Provide the [x, y] coordinate of the cell's center where the given text is located.  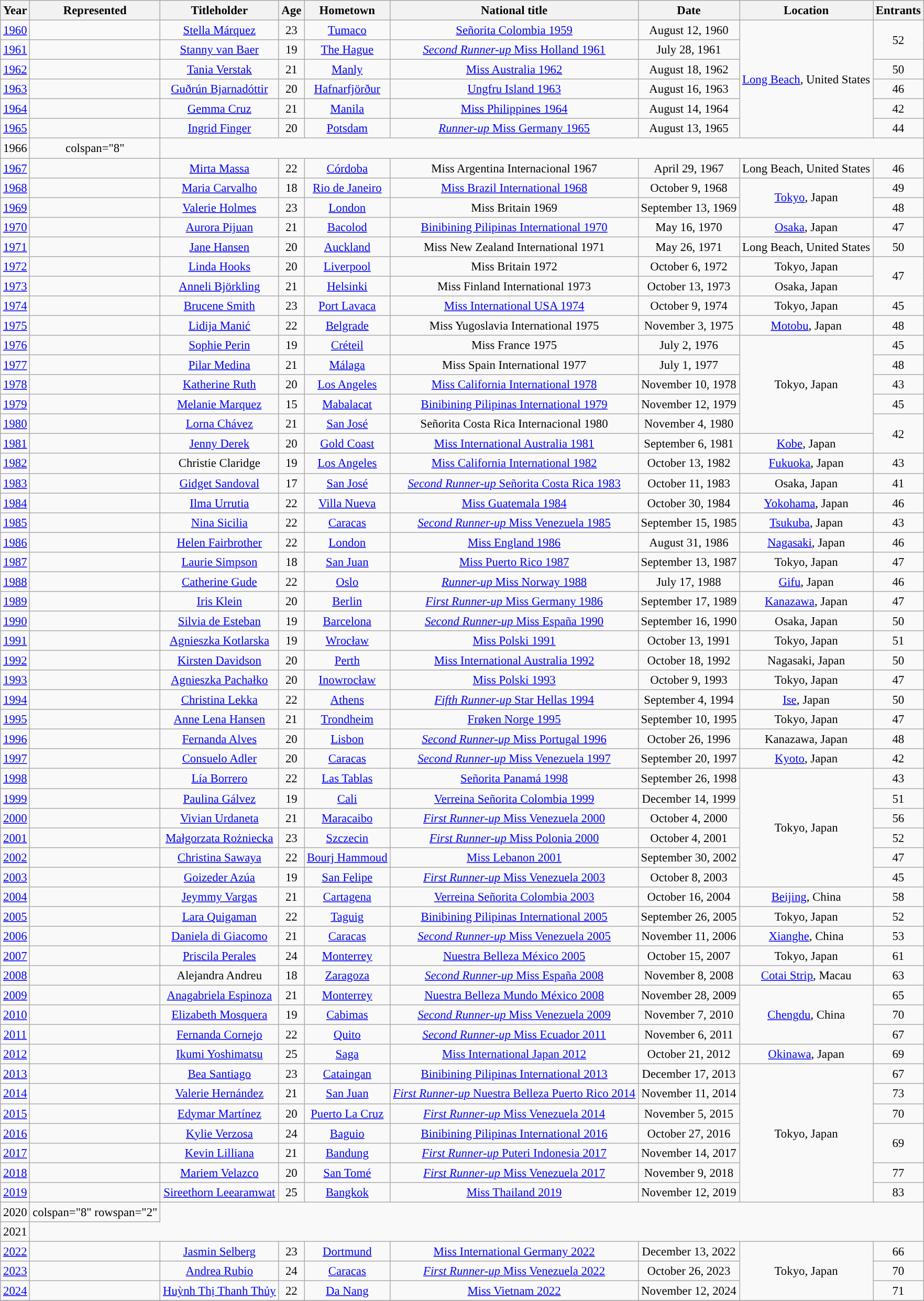
1970 [15, 227]
December 14, 1999 [688, 799]
2021 [15, 1232]
Miss Yugoslavia International 1975 [514, 325]
September 10, 1995 [688, 719]
colspan="8" rowspan="2" [95, 1212]
Bea Santiago [219, 1074]
2013 [15, 1074]
Miss International Germany 2022 [514, 1251]
Fifth Runner-up Star Hellas 1994 [514, 700]
Verreina Señorita Colombia 1999 [514, 799]
Liverpool [347, 267]
2019 [15, 1193]
Miss Britain 1972 [514, 267]
First Runner-up Miss Venezuela 2017 [514, 1173]
1966 [15, 148]
Miss International USA 1974 [514, 306]
Priscila Perales [219, 956]
October 13, 1991 [688, 641]
Auckland [347, 247]
San Felipe [347, 877]
1964 [15, 109]
53 [899, 936]
November 9, 2018 [688, 1173]
First Runner-up Miss Venezuela 2000 [514, 818]
July 17, 1988 [688, 582]
Paulina Gálvez [219, 799]
Nuestra Belleza México 2005 [514, 956]
November 12, 1979 [688, 404]
September 26, 1998 [688, 779]
November 10, 1978 [688, 385]
Baguio [347, 1133]
1979 [15, 404]
2014 [15, 1094]
1963 [15, 89]
Miss Polski 1991 [514, 641]
Ingrid Finger [219, 128]
Verreina Señorita Colombia 2003 [514, 897]
83 [899, 1193]
May 16, 1970 [688, 227]
Binibining Pilipinas International 2005 [514, 916]
November 11, 2006 [688, 936]
October 18, 1992 [688, 661]
Chengdu, China [807, 1015]
October 4, 2000 [688, 818]
2016 [15, 1133]
Fernanda Alves [219, 739]
Oslo [347, 582]
colspan="8" [95, 148]
Jenny Derek [219, 444]
Christie Claridge [219, 464]
National title [514, 10]
August 12, 1960 [688, 30]
Valerie Hernández [219, 1094]
1996 [15, 739]
Kevin Lilliana [219, 1153]
1962 [15, 70]
October 6, 1972 [688, 267]
Date [688, 10]
July 28, 1961 [688, 50]
2010 [15, 1015]
Taguig [347, 916]
17 [291, 483]
Laurie Simpson [219, 562]
1968 [15, 188]
Agnieszka Kotlarska [219, 641]
November 6, 2011 [688, 1035]
1974 [15, 306]
Miss Britain 1969 [514, 207]
Second Runner-up Miss Venezuela 2005 [514, 936]
Maracaibo [347, 818]
2022 [15, 1251]
September 20, 1997 [688, 759]
Miss France 1975 [514, 345]
Lía Borrero [219, 779]
Motobu, Japan [807, 325]
2023 [15, 1271]
77 [899, 1173]
Quito [347, 1035]
November 4, 1980 [688, 424]
Créteil [347, 345]
September 13, 1987 [688, 562]
1981 [15, 444]
Second Runner-up Miss España 1990 [514, 621]
Runner-up Miss Norway 1988 [514, 582]
Kylie Verzosa [219, 1133]
Second Runner-up Miss España 2008 [514, 976]
1985 [15, 522]
2018 [15, 1173]
Tsukuba, Japan [807, 522]
Linda Hooks [219, 267]
Miss Finland International 1973 [514, 286]
Anneli Björkling [219, 286]
Sophie Perin [219, 345]
Okinawa, Japan [807, 1054]
Potsdam [347, 128]
Miss Spain International 1977 [514, 365]
November 11, 2014 [688, 1094]
July 1, 1977 [688, 365]
September 26, 2005 [688, 916]
July 2, 1976 [688, 345]
Ungfru Island 1963 [514, 89]
2015 [15, 1113]
2005 [15, 916]
Inowrocław [347, 680]
Cataingan [347, 1074]
Bacolod [347, 227]
Christina Lekka [219, 700]
2002 [15, 857]
Beijing, China [807, 897]
58 [899, 897]
Bangkok [347, 1193]
Nina Sicilia [219, 522]
Edymar Martínez [219, 1113]
2017 [15, 1153]
Catherine Gude [219, 582]
Perth [347, 661]
2011 [15, 1035]
Małgorzata Rożniecka [219, 838]
Dortmund [347, 1251]
Miss International Japan 2012 [514, 1054]
Binibining Pilipinas International 1970 [514, 227]
Belgrade [347, 325]
Xianghe, China [807, 936]
Anagabriela Espinoza [219, 996]
October 11, 1983 [688, 483]
1975 [15, 325]
May 26, 1971 [688, 247]
Gidget Sandoval [219, 483]
Second Runner-up Miss Ecuador 2011 [514, 1035]
Vivian Urdaneta [219, 818]
November 7, 2010 [688, 1015]
Miss Vietnam 2022 [514, 1291]
1992 [15, 661]
Zaragoza [347, 976]
November 8, 2008 [688, 976]
November 3, 1975 [688, 325]
Miss Australia 1962 [514, 70]
October 4, 2001 [688, 838]
August 13, 1965 [688, 128]
Miss Polski 1993 [514, 680]
Trondheim [347, 719]
Fukuoka, Japan [807, 464]
Jane Hansen [219, 247]
Hafnarfjörður [347, 89]
First Runner-up Miss Germany 1986 [514, 602]
Mariem Velazco [219, 1173]
1973 [15, 286]
Saga [347, 1054]
Daniela di Giacomo [219, 936]
Agnieszka Pachałko [219, 680]
Goizeder Azúa [219, 877]
December 13, 2022 [688, 1251]
Ikumi Yoshimatsu [219, 1054]
Miss Brazil International 1968 [514, 188]
Binibining Pilipinas International 1979 [514, 404]
Titleholder [219, 10]
Anne Lena Hansen [219, 719]
1972 [15, 267]
1971 [15, 247]
Pilar Medina [219, 365]
Miss International Australia 1981 [514, 444]
Age [291, 10]
Binibining Pilipinas International 2016 [514, 1133]
Nuestra Belleza Mundo México 2008 [514, 996]
Cartagena [347, 897]
Da Nang [347, 1291]
Gifu, Japan [807, 582]
Lidija Manić [219, 325]
Sireethorn Leearamwat [219, 1193]
73 [899, 1094]
Szczecin [347, 838]
November 28, 2009 [688, 996]
First Runner-up Miss Venezuela 2014 [514, 1113]
November 14, 2017 [688, 1153]
Señorita Colombia 1959 [514, 30]
October 8, 2003 [688, 877]
1977 [15, 365]
September 16, 1990 [688, 621]
Helen Fairbrother [219, 542]
Tumaco [347, 30]
2001 [15, 838]
Miss Thailand 2019 [514, 1193]
1965 [15, 128]
1989 [15, 602]
Silvia de Esteban [219, 621]
August 31, 1986 [688, 542]
Tania Verstak [219, 70]
Valerie Holmes [219, 207]
Brucene Smith [219, 306]
October 27, 2016 [688, 1133]
49 [899, 188]
Andrea Rubio [219, 1271]
Señorita Panamá 1998 [514, 779]
Miss California International 1978 [514, 385]
August 18, 1962 [688, 70]
September 6, 1981 [688, 444]
October 30, 1984 [688, 503]
Second Runner-up Miss Venezuela 1985 [514, 522]
Second Runner-up Miss Portugal 1996 [514, 739]
Maria Carvalho [219, 188]
Consuelo Adler [219, 759]
Cali [347, 799]
66 [899, 1251]
Barcelona [347, 621]
October 15, 2007 [688, 956]
Wrocław [347, 641]
September 13, 1969 [688, 207]
Melanie Marquez [219, 404]
Jeymmy Vargas [219, 897]
San Tomé [347, 1173]
Runner-up Miss Germany 1965 [514, 128]
1995 [15, 719]
Villa Nueva [347, 503]
Aurora Pijuan [219, 227]
Guðrún Bjarnadóttir [219, 89]
Berlin [347, 602]
41 [899, 483]
1984 [15, 503]
First Runner-up Miss Venezuela 2003 [514, 877]
Helsinki [347, 286]
1976 [15, 345]
August 16, 1963 [688, 89]
Miss Argentina Internacional 1967 [514, 168]
Elizabeth Mosquera [219, 1015]
1994 [15, 700]
63 [899, 976]
1978 [15, 385]
Rio de Janeiro [347, 188]
1986 [15, 542]
65 [899, 996]
Córdoba [347, 168]
Señorita Costa Rica Internacional 1980 [514, 424]
Kirsten Davidson [219, 661]
2004 [15, 897]
2008 [15, 976]
1987 [15, 562]
Lisbon [347, 739]
2020 [15, 1212]
Miss International Australia 1992 [514, 661]
15 [291, 404]
Manila [347, 109]
November 12, 2024 [688, 1291]
2000 [15, 818]
Location [807, 10]
October 26, 2023 [688, 1271]
Miss Puerto Rico 1987 [514, 562]
November 12, 2019 [688, 1193]
Lara Quigaman [219, 916]
Ise, Japan [807, 700]
1998 [15, 779]
1960 [15, 30]
October 26, 1996 [688, 739]
1997 [15, 759]
Miss New Zealand International 1971 [514, 247]
Cabimas [347, 1015]
Gold Coast [347, 444]
October 9, 1993 [688, 680]
Port Lavaca [347, 306]
Second Runner-up Miss Venezuela 2009 [514, 1015]
Málaga [347, 365]
1982 [15, 464]
Miss California International 1982 [514, 464]
2007 [15, 956]
Bandung [347, 1153]
Huỳnh Thị Thanh Thủy [219, 1291]
October 13, 1973 [688, 286]
Ilma Urrutia [219, 503]
April 29, 1967 [688, 168]
October 21, 2012 [688, 1054]
1980 [15, 424]
Manly [347, 70]
71 [899, 1291]
Mabalacat [347, 404]
Miss Guatemala 1984 [514, 503]
First Runner-up Nuestra Belleza Puerto Rico 2014 [514, 1094]
Second Runner-up Señorita Costa Rica 1983 [514, 483]
First Runner-up Miss Polonia 2000 [514, 838]
61 [899, 956]
Las Tablas [347, 779]
Kobe, Japan [807, 444]
2006 [15, 936]
Katherine Ruth [219, 385]
Frøken Norge 1995 [514, 719]
Entrants [899, 10]
Hometown [347, 10]
Cotai Strip, Macau [807, 976]
Miss Philippines 1964 [514, 109]
2024 [15, 1291]
Second Runner-up Miss Venezuela 1997 [514, 759]
Year [15, 10]
September 17, 1989 [688, 602]
1988 [15, 582]
Miss Lebanon 2001 [514, 857]
The Hague [347, 50]
Mirta Massa [219, 168]
2003 [15, 877]
Athens [347, 700]
October 9, 1974 [688, 306]
November 5, 2015 [688, 1113]
Alejandra Andreu [219, 976]
Jasmin Selberg [219, 1251]
1993 [15, 680]
Second Runner-up Miss Holland 1961 [514, 50]
August 14, 1964 [688, 109]
October 16, 2004 [688, 897]
Miss England 1986 [514, 542]
2012 [15, 1054]
1983 [15, 483]
Represented [95, 10]
Yokohama, Japan [807, 503]
October 13, 1982 [688, 464]
1991 [15, 641]
Bourj Hammoud [347, 857]
September 4, 1994 [688, 700]
September 15, 1985 [688, 522]
Puerto La Cruz [347, 1113]
December 17, 2013 [688, 1074]
Stella Márquez [219, 30]
First Runner-up Puteri Indonesia 2017 [514, 1153]
October 9, 1968 [688, 188]
Lorna Chávez [219, 424]
September 30, 2002 [688, 857]
Iris Klein [219, 602]
Binibining Pilipinas International 2013 [514, 1074]
2009 [15, 996]
Christina Sawaya [219, 857]
1961 [15, 50]
44 [899, 128]
1967 [15, 168]
1999 [15, 799]
1990 [15, 621]
Fernanda Cornejo [219, 1035]
1969 [15, 207]
56 [899, 818]
First Runner-up Miss Venezuela 2022 [514, 1271]
Gemma Cruz [219, 109]
Kyoto, Japan [807, 759]
Stanny van Baer [219, 50]
